Find where the given text appears and provide that cell's center as (X, Y) coordinate. 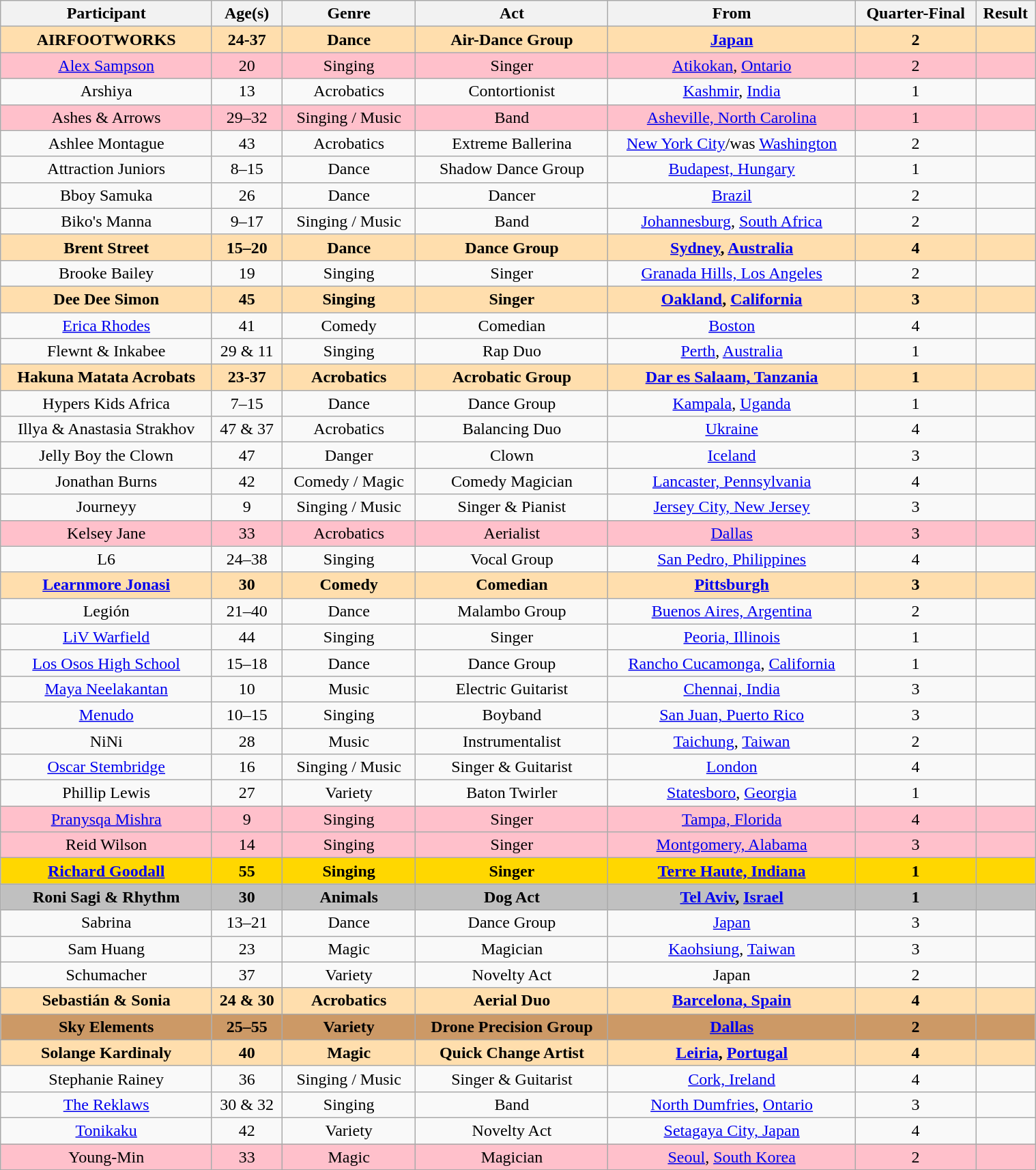
16 (247, 767)
Sabrina (106, 923)
43 (247, 143)
Cork, Ireland (732, 1079)
Stephanie Rainey (106, 1079)
Rap Duo (512, 352)
From (732, 14)
Arshiya (106, 91)
Sky Elements (106, 1027)
Buenos Aires, Argentina (732, 611)
Alex Sampson (106, 66)
Drone Precision Group (512, 1027)
Barcelona, Spain (732, 1001)
Air-Dance Group (512, 40)
Hypers Kids Africa (106, 403)
Setagaya City, Japan (732, 1130)
Dar es Salaam, Tanzania (732, 377)
Jersey City, New Jersey (732, 507)
Genre (349, 14)
Baton Twirler (512, 793)
Statesboro, Georgia (732, 793)
9–17 (247, 221)
Pranysqa Mishra (106, 819)
Act (512, 14)
Atikokan, Ontario (732, 66)
Kashmir, India (732, 91)
Jonathan Burns (106, 481)
Iceland (732, 455)
Aerial Duo (512, 1001)
Flewnt & Inkabee (106, 352)
41 (247, 326)
10 (247, 689)
Rancho Cucamonga, California (732, 663)
The Reklaws (106, 1104)
AIRFOOTWORKS (106, 40)
29–32 (247, 117)
Granada Hills, Los Angeles (732, 273)
Taichung, Taiwan (732, 741)
Richard Goodall (106, 871)
Quick Change Artist (512, 1053)
Extreme Ballerina (512, 143)
19 (247, 273)
Reid Wilson (106, 845)
Lancaster, Pennsylvania (732, 481)
North Dumfries, Ontario (732, 1104)
Aerialist (512, 533)
Jelly Boy the Clown (106, 455)
Illya & Anastasia Strakhov (106, 429)
Acrobatic Group (512, 377)
45 (247, 299)
Tel Aviv, Israel (732, 897)
Montgomery, Alabama (732, 845)
Quarter-Final (915, 14)
Participant (106, 14)
Brazil (732, 195)
Dancer (512, 195)
Chennai, India (732, 689)
24 & 30 (247, 1001)
Result (1006, 14)
29 & 11 (247, 352)
55 (247, 871)
Kampala, Uganda (732, 403)
36 (247, 1079)
Contortionist (512, 91)
27 (247, 793)
Sam Huang (106, 949)
San Pedro, Philippines (732, 559)
Pittsburgh (732, 585)
Vocal Group (512, 559)
Maya Neelakantan (106, 689)
Terre Haute, Indiana (732, 871)
14 (247, 845)
New York City/was Washington (732, 143)
47 & 37 (247, 429)
30 & 32 (247, 1104)
15–18 (247, 663)
44 (247, 637)
Comedy / Magic (349, 481)
Boston (732, 326)
Danger (349, 455)
Perth, Australia (732, 352)
Tampa, Florida (732, 819)
23-37 (247, 377)
Kaohsiung, Taiwan (732, 949)
Bboy Samuka (106, 195)
Clown (512, 455)
Roni Sagi & Rhythm (106, 897)
Solange Kardinaly (106, 1053)
San Juan, Puerto Rico (732, 715)
Brooke Bailey (106, 273)
13 (247, 91)
Balancing Duo (512, 429)
Ashes & Arrows (106, 117)
Journeyy (106, 507)
47 (247, 455)
Biko's Manna (106, 221)
25–55 (247, 1027)
Schumacher (106, 975)
Brent Street (106, 247)
Menudo (106, 715)
Seoul, South Korea (732, 1157)
28 (247, 741)
Legión (106, 611)
10–15 (247, 715)
26 (247, 195)
Asheville, North Carolina (732, 117)
L6 (106, 559)
Peoria, Illinois (732, 637)
40 (247, 1053)
7–15 (247, 403)
Tonikaku (106, 1130)
Young-Min (106, 1157)
Sebastián & Sonia (106, 1001)
Los Osos High School (106, 663)
Johannesburg, South Africa (732, 221)
Boyband (512, 715)
Comedy Magician (512, 481)
Leiria, Portugal (732, 1053)
Instrumentalist (512, 741)
Malambo Group (512, 611)
13–21 (247, 923)
Shadow Dance Group (512, 169)
23 (247, 949)
Erica Rhodes (106, 326)
Age(s) (247, 14)
Dog Act (512, 897)
London (732, 767)
15–20 (247, 247)
20 (247, 66)
Dee Dee Simon (106, 299)
Animals (349, 897)
Oakland, California (732, 299)
21–40 (247, 611)
Ukraine (732, 429)
37 (247, 975)
24-37 (247, 40)
24–38 (247, 559)
Learnmore Jonasi (106, 585)
Phillip Lewis (106, 793)
NiNi (106, 741)
Hakuna Matata Acrobats (106, 377)
Sydney, Australia (732, 247)
Attraction Juniors (106, 169)
Singer & Pianist (512, 507)
8–15 (247, 169)
LiV Warfield (106, 637)
Ashlee Montague (106, 143)
Oscar Stembridge (106, 767)
Electric Guitarist (512, 689)
Kelsey Jane (106, 533)
Budapest, Hungary (732, 169)
